Output the [X, Y] coordinate of the center of the cell containing the given text.  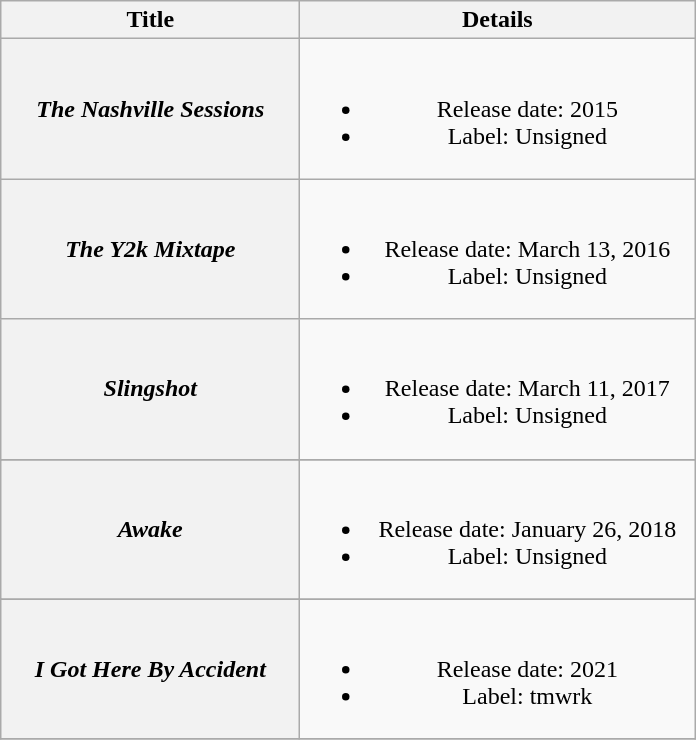
I Got Here By Accident [150, 669]
Release date: March 13, 2016Label: Unsigned [498, 249]
Release date: March 11, 2017Label: Unsigned [498, 389]
Release date: 2015Label: Unsigned [498, 109]
The Nashville Sessions [150, 109]
Title [150, 20]
Release date: 2021Label: tmwrk [498, 669]
Release date: January 26, 2018Label: Unsigned [498, 529]
Details [498, 20]
The Y2k Mixtape [150, 249]
Slingshot [150, 389]
Awake [150, 529]
